Find where the given text appears and provide that cell's center as (x, y) coordinate. 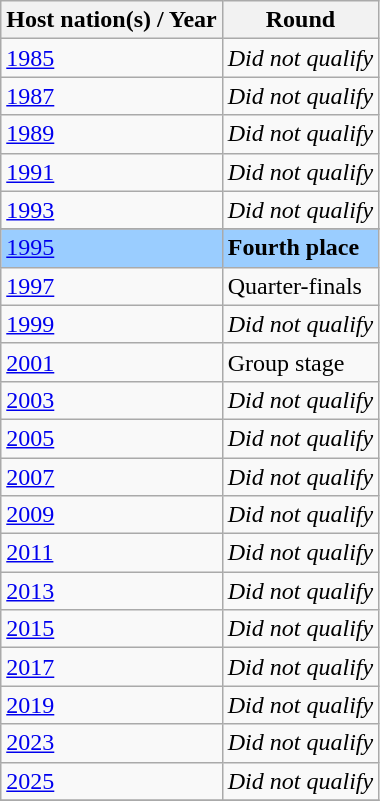
1985 (112, 58)
1989 (112, 134)
Quarter-finals (300, 286)
2003 (112, 400)
Fourth place (300, 248)
2025 (112, 781)
2015 (112, 629)
1995 (112, 248)
Group stage (300, 362)
1987 (112, 96)
2011 (112, 553)
1999 (112, 324)
2013 (112, 591)
2023 (112, 743)
2017 (112, 667)
2001 (112, 362)
1991 (112, 172)
2019 (112, 705)
2005 (112, 438)
2007 (112, 477)
2009 (112, 515)
Host nation(s) / Year (112, 20)
Round (300, 20)
1993 (112, 210)
1997 (112, 286)
